Capture the cell that displays the provided text and extract its (x, y) central coordinate. 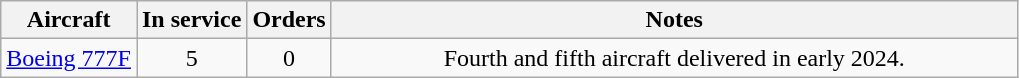
5 (191, 58)
Fourth and fifth aircraft delivered in early 2024. (674, 58)
Notes (674, 20)
In service (191, 20)
0 (289, 58)
Boeing 777F (69, 58)
Orders (289, 20)
Aircraft (69, 20)
